Find where the given text appears and provide that cell's center as [x, y] coordinate. 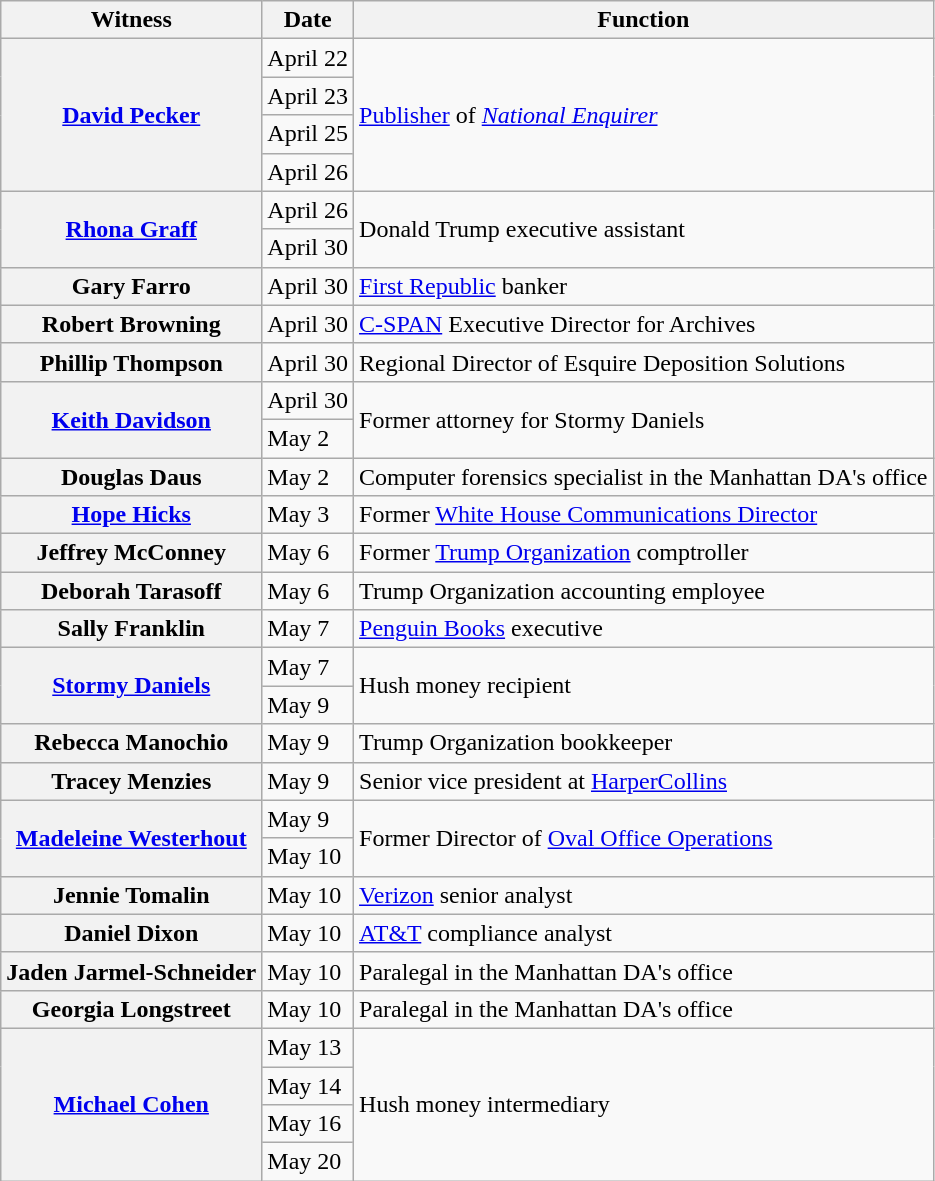
Tracey Menzies [132, 781]
Trump Organization bookkeeper [644, 743]
Computer forensics specialist in the Manhattan DA's office [644, 477]
Madeleine Westerhout [132, 838]
Phillip Thompson [132, 362]
Witness [132, 20]
Rebecca Manochio [132, 743]
May 3 [308, 515]
Hope Hicks [132, 515]
Jeffrey McConney [132, 553]
Former attorney for Stormy Daniels [644, 419]
Sally Franklin [132, 629]
Michael Cohen [132, 1104]
April 23 [308, 96]
Hush money recipient [644, 686]
Donald Trump executive assistant [644, 229]
Georgia Longstreet [132, 1009]
May 16 [308, 1124]
C-SPAN Executive Director for Archives [644, 324]
Penguin Books executive [644, 629]
May 13 [308, 1047]
Deborah Tarasoff [132, 591]
April 22 [308, 58]
Regional Director of Esquire Deposition Solutions [644, 362]
Function [644, 20]
May 14 [308, 1085]
Robert Browning [132, 324]
Hush money intermediary [644, 1104]
AT&T compliance analyst [644, 933]
David Pecker [132, 115]
Former White House Communications Director [644, 515]
Stormy Daniels [132, 686]
Publisher of National Enquirer [644, 115]
Verizon senior analyst [644, 895]
Jaden Jarmel-Schneider [132, 971]
Jennie Tomalin [132, 895]
Douglas Daus [132, 477]
May 20 [308, 1162]
Date [308, 20]
Rhona Graff [132, 229]
Former Trump Organization comptroller [644, 553]
Former Director of Oval Office Operations [644, 838]
Gary Farro [132, 286]
Daniel Dixon [132, 933]
First Republic banker [644, 286]
Keith Davidson [132, 419]
Trump Organization accounting employee [644, 591]
Senior vice president at HarperCollins [644, 781]
April 25 [308, 134]
